Detect which cell encompasses the target text, then output its (X, Y) center coordinate. 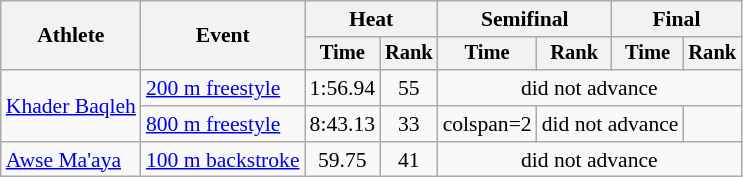
colspan=2 (488, 124)
200 m freestyle (223, 88)
Semifinal (525, 19)
Athlete (71, 36)
Final (676, 19)
1:56.94 (342, 88)
Event (223, 36)
55 (409, 88)
800 m freestyle (223, 124)
8:43.13 (342, 124)
Khader Baqleh (71, 106)
33 (409, 124)
Heat (372, 19)
